Identify which cell holds the provided text, then report its [x, y] central coordinate. 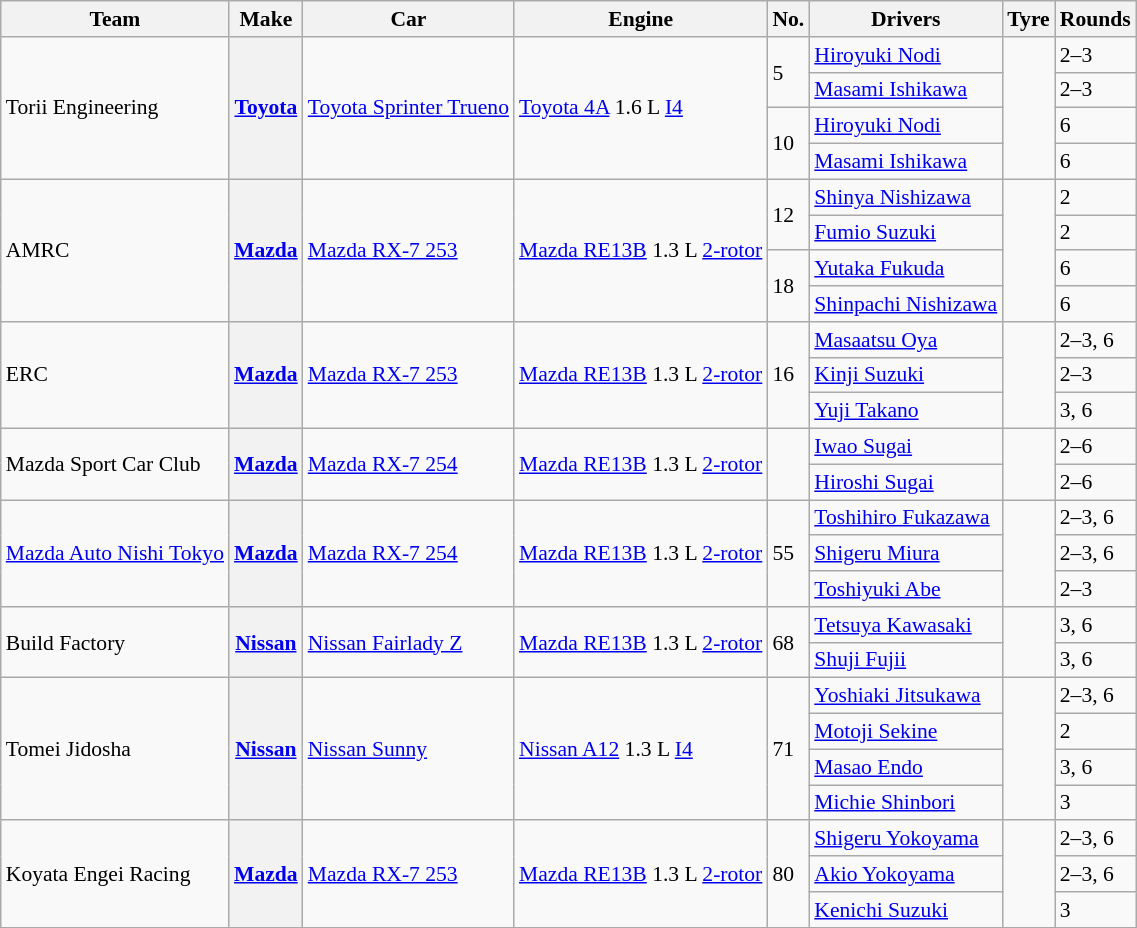
Akio Yokoyama [906, 874]
Kinji Suzuki [906, 375]
Koyata Engei Racing [115, 874]
Shigeru Yokoyama [906, 839]
Masao Endo [906, 767]
Yuji Takano [906, 411]
Mazda Sport Car Club [115, 464]
No. [788, 19]
Kenichi Suzuki [906, 910]
68 [788, 642]
Build Factory [115, 642]
Nissan Sunny [408, 749]
71 [788, 749]
16 [788, 376]
Team [115, 19]
Motoji Sekine [906, 732]
Michie Shinbori [906, 803]
Toshihiro Fukazawa [906, 518]
Tetsuya Kawasaki [906, 625]
Nissan A12 1.3 L I4 [640, 749]
Toyota [266, 108]
5 [788, 72]
Shinpachi Nishizawa [906, 304]
Engine [640, 19]
ERC [115, 376]
Toshiyuki Abe [906, 589]
Toyota Sprinter Trueno [408, 108]
AMRC [115, 250]
55 [788, 554]
Toyota 4A 1.6 L I4 [640, 108]
Tyre [1028, 19]
Hiroshi Sugai [906, 482]
Shigeru Miura [906, 554]
Masaatsu Oya [906, 340]
Mazda Auto Nishi Tokyo [115, 554]
12 [788, 214]
Drivers [906, 19]
Shinya Nishizawa [906, 197]
10 [788, 144]
Iwao Sugai [906, 447]
Car [408, 19]
Yutaka Fukuda [906, 269]
18 [788, 286]
Shuji Fujii [906, 660]
Tomei Jidosha [115, 749]
Make [266, 19]
Rounds [1096, 19]
Fumio Suzuki [906, 233]
Nissan Fairlady Z [408, 642]
Yoshiaki Jitsukawa [906, 696]
80 [788, 874]
Torii Engineering [115, 108]
